Determine the [X, Y] coordinate at the center of the cell enclosing the given text.  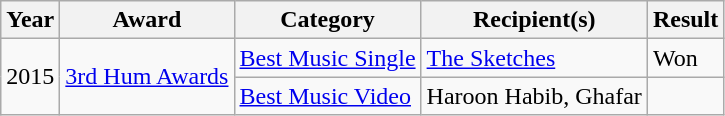
Best Music Video [328, 96]
Won [685, 58]
Best Music Single [328, 58]
The Sketches [534, 58]
Award [147, 20]
2015 [30, 77]
Category [328, 20]
Year [30, 20]
Recipient(s) [534, 20]
Haroon Habib, Ghafar [534, 96]
Result [685, 20]
3rd Hum Awards [147, 77]
